Return (X, Y) of the center of cell containing provided text 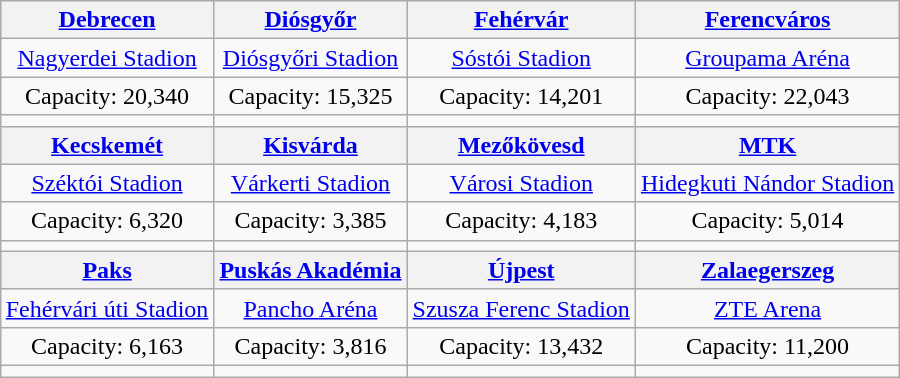
Paks (107, 270)
Sóstói Stadion (521, 58)
Hidegkuti Nándor Stadion (767, 183)
Újpest (521, 270)
Fehérvári úti Stadion (107, 308)
Capacity: 13,432 (521, 346)
Groupama Aréna (767, 58)
Puskás Akadémia (310, 270)
Szusza Ferenc Stadion (521, 308)
Capacity: 11,200 (767, 346)
Széktói Stadion (107, 183)
Fehérvár (521, 20)
Capacity: 3,816 (310, 346)
Nagyerdei Stadion (107, 58)
Kecskemét (107, 145)
Diósgyőr (310, 20)
Capacity: 15,325 (310, 96)
Várkerti Stadion (310, 183)
Zalaegerszeg (767, 270)
Capacity: 5,014 (767, 221)
Ferencváros (767, 20)
Capacity: 6,320 (107, 221)
Capacity: 6,163 (107, 346)
Capacity: 14,201 (521, 96)
Capacity: 22,043 (767, 96)
Capacity: 3,385 (310, 221)
Diósgyőri Stadion (310, 58)
Debrecen (107, 20)
Városi Stadion (521, 183)
Capacity: 4,183 (521, 221)
MTK (767, 145)
Kisvárda (310, 145)
Mezőkövesd (521, 145)
ZTE Arena (767, 308)
Capacity: 20,340 (107, 96)
Pancho Aréna (310, 308)
